From the cell containing the given text, extract its center point as [X, Y] coordinate. 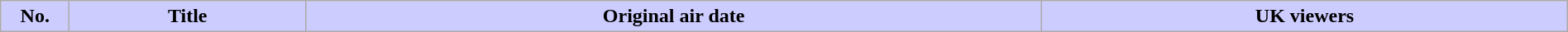
Title [188, 16]
Original air date [674, 16]
UK viewers [1305, 16]
No. [35, 16]
